Locate the cell with the specified text and output its (X, Y) center coordinate. 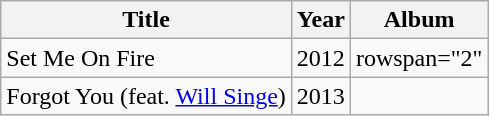
2012 (320, 58)
rowspan="2" (419, 58)
Title (146, 20)
Set Me On Fire (146, 58)
Forgot You (feat. Will Singe) (146, 96)
2013 (320, 96)
Album (419, 20)
Year (320, 20)
